Determine the (x, y) coordinate at the center of the cell enclosing the given text.  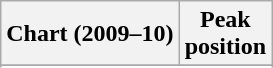
Peakposition (225, 34)
Chart (2009–10) (90, 34)
